Detect which cell encompasses the target text, then output its [X, Y] center coordinate. 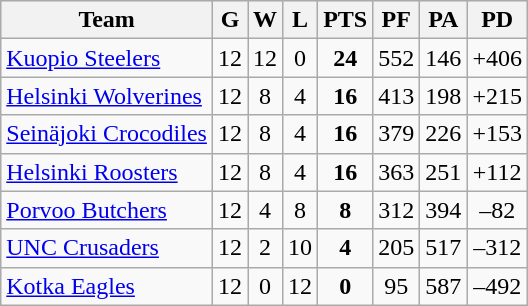
Team [107, 20]
251 [444, 172]
–492 [498, 286]
UNC Crusaders [107, 248]
PTS [346, 20]
Helsinki Roosters [107, 172]
W [266, 20]
G [230, 20]
PF [396, 20]
–312 [498, 248]
Helsinki Wolverines [107, 96]
+215 [498, 96]
312 [396, 210]
L [300, 20]
379 [396, 134]
517 [444, 248]
587 [444, 286]
198 [444, 96]
146 [444, 58]
394 [444, 210]
+153 [498, 134]
413 [396, 96]
–82 [498, 210]
Porvoo Butchers [107, 210]
363 [396, 172]
Kotka Eagles [107, 286]
24 [346, 58]
Kuopio Steelers [107, 58]
205 [396, 248]
Seinäjoki Crocodiles [107, 134]
226 [444, 134]
+112 [498, 172]
2 [266, 248]
10 [300, 248]
95 [396, 286]
+406 [498, 58]
PA [444, 20]
PD [498, 20]
552 [396, 58]
